Return (X, Y) of the center of cell containing provided text 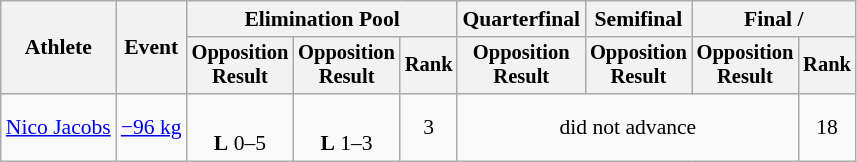
Athlete (58, 48)
L 0–5 (240, 128)
18 (827, 128)
did not advance (628, 128)
3 (429, 128)
L 1–3 (346, 128)
Nico Jacobs (58, 128)
Elimination Pool (322, 19)
Quarterfinal (521, 19)
Event (152, 48)
Semifinal (638, 19)
Final / (774, 19)
−96 kg (152, 128)
